Find where the given text appears and provide that cell's center as (x, y) coordinate. 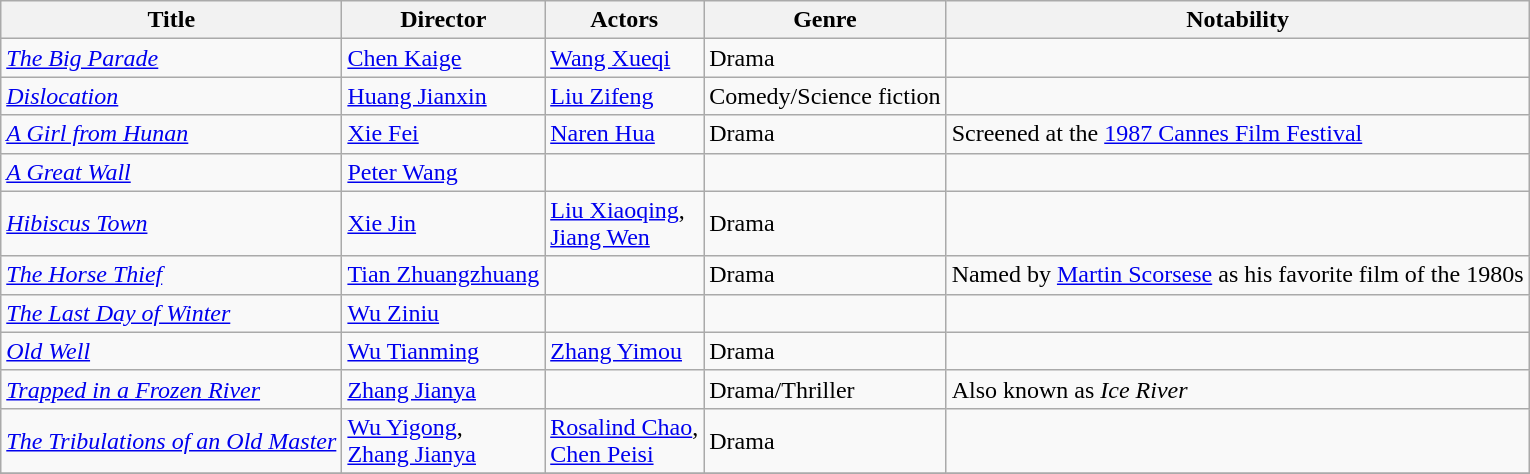
Actors (624, 20)
A Great Wall (172, 172)
Xie Jin (444, 224)
Old Well (172, 351)
Xie Fei (444, 134)
Also known as Ice River (1238, 389)
Zhang Jianya (444, 389)
Liu Zifeng (624, 96)
Dislocation (172, 96)
Wu Tianming (444, 351)
Genre (825, 20)
Title (172, 20)
Screened at the 1987 Cannes Film Festival (1238, 134)
Wang Xueqi (624, 58)
Huang Jianxin (444, 96)
Comedy/Science fiction (825, 96)
Naren Hua (624, 134)
Director (444, 20)
Notability (1238, 20)
Rosalind Chao,Chen Peisi (624, 440)
A Girl from Hunan (172, 134)
Wu Yigong,Zhang Jianya (444, 440)
Hibiscus Town (172, 224)
The Horse Thief (172, 275)
Drama/Thriller (825, 389)
Chen Kaige (444, 58)
The Big Parade (172, 58)
Trapped in a Frozen River (172, 389)
Liu Xiaoqing,Jiang Wen (624, 224)
The Tribulations of an Old Master (172, 440)
Tian Zhuangzhuang (444, 275)
Wu Ziniu (444, 313)
Peter Wang (444, 172)
The Last Day of Winter (172, 313)
Zhang Yimou (624, 351)
Named by Martin Scorsese as his favorite film of the 1980s (1238, 275)
